Capture the cell that displays the provided text and extract its (x, y) central coordinate. 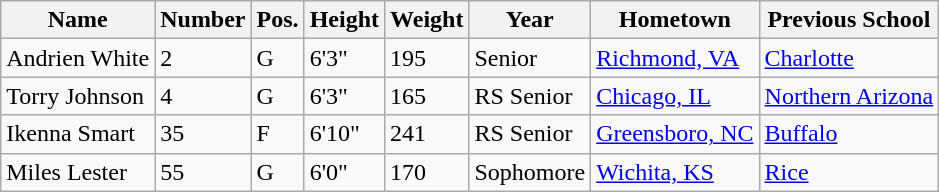
Northern Arizona (849, 96)
Miles Lester (78, 172)
Charlotte (849, 58)
195 (427, 58)
Number (203, 20)
Previous School (849, 20)
Richmond, VA (675, 58)
Height (344, 20)
6'0" (344, 172)
F (278, 134)
35 (203, 134)
Senior (530, 58)
Andrien White (78, 58)
Wichita, KS (675, 172)
Buffalo (849, 134)
6'10" (344, 134)
Weight (427, 20)
Chicago, IL (675, 96)
Year (530, 20)
4 (203, 96)
Rice (849, 172)
Name (78, 20)
241 (427, 134)
Greensboro, NC (675, 134)
165 (427, 96)
2 (203, 58)
170 (427, 172)
Ikenna Smart (78, 134)
Hometown (675, 20)
Torry Johnson (78, 96)
Sophomore (530, 172)
Pos. (278, 20)
55 (203, 172)
